Identify which cell holds the provided text, then report its (X, Y) central coordinate. 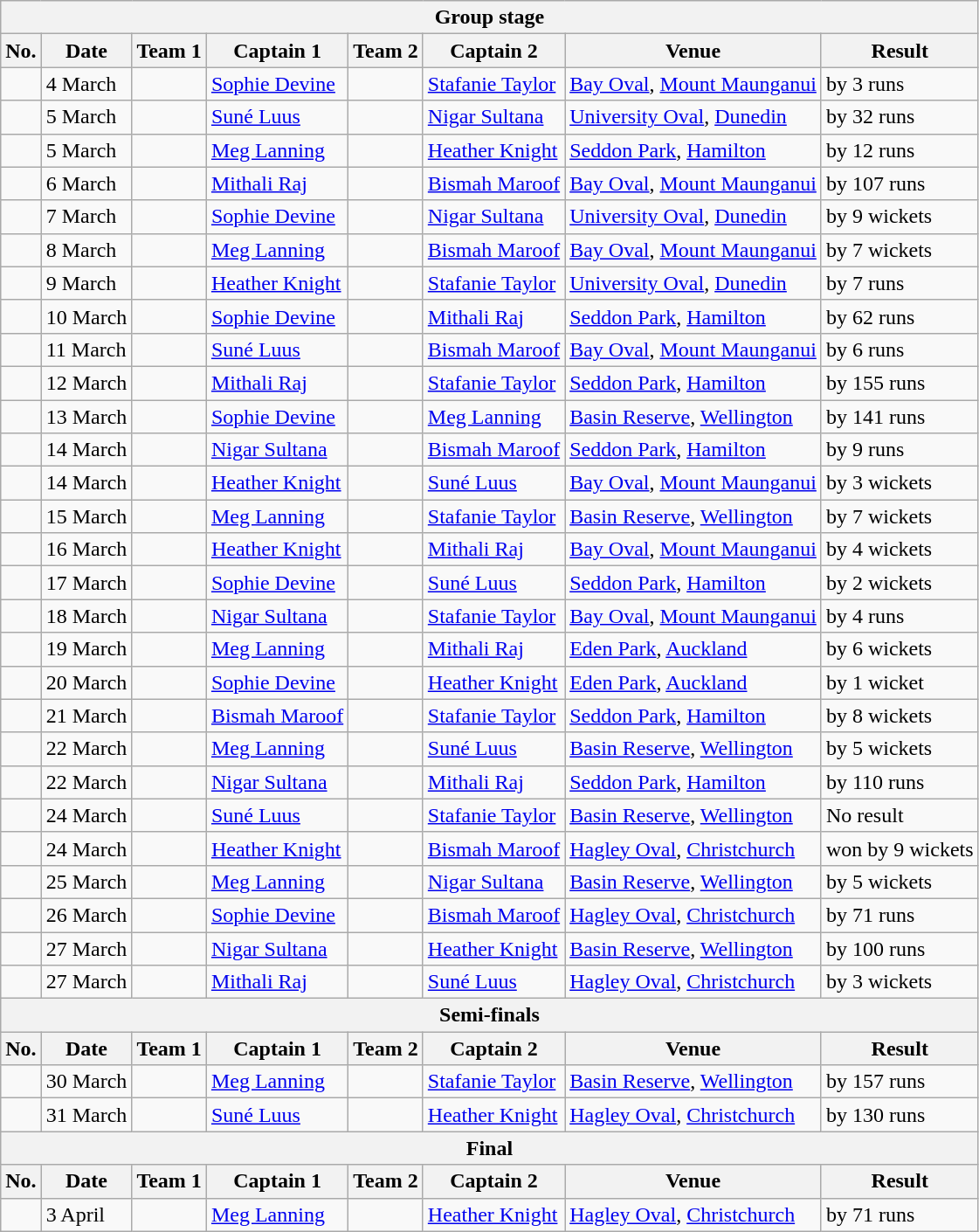
No result (900, 815)
by 157 runs (900, 1082)
10 March (86, 316)
by 107 runs (900, 183)
16 March (86, 550)
by 2 wickets (900, 583)
by 130 runs (900, 1115)
30 March (86, 1082)
13 March (86, 417)
by 9 wickets (900, 217)
20 March (86, 682)
12 March (86, 383)
31 March (86, 1115)
by 32 runs (900, 117)
Group stage (489, 17)
by 62 runs (900, 316)
17 March (86, 583)
7 March (86, 217)
18 March (86, 616)
by 8 wickets (900, 716)
by 6 runs (900, 350)
9 March (86, 283)
Semi-finals (489, 1015)
19 March (86, 649)
by 6 wickets (900, 649)
by 7 runs (900, 283)
11 March (86, 350)
21 March (86, 716)
8 March (86, 250)
by 155 runs (900, 383)
by 141 runs (900, 417)
by 4 wickets (900, 550)
25 March (86, 882)
by 3 runs (900, 84)
Final (489, 1148)
26 March (86, 915)
by 110 runs (900, 782)
by 4 runs (900, 616)
by 12 runs (900, 150)
6 March (86, 183)
by 1 wicket (900, 682)
by 100 runs (900, 948)
won by 9 wickets (900, 848)
by 9 runs (900, 450)
15 March (86, 516)
3 April (86, 1215)
4 March (86, 84)
